Scan for the cell matching the given text and deliver its (x, y) coordinate at center. 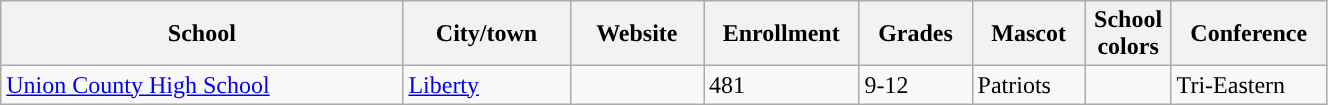
9-12 (916, 85)
Tri-Eastern (1248, 85)
Liberty (486, 85)
Union County High School (202, 85)
Website (636, 34)
481 (782, 85)
Mascot (1028, 34)
Conference (1248, 34)
School (202, 34)
Patriots (1028, 85)
Enrollment (782, 34)
City/town (486, 34)
School colors (1128, 34)
Grades (916, 34)
